Output the (x, y) coordinate of the center of the cell containing the given text.  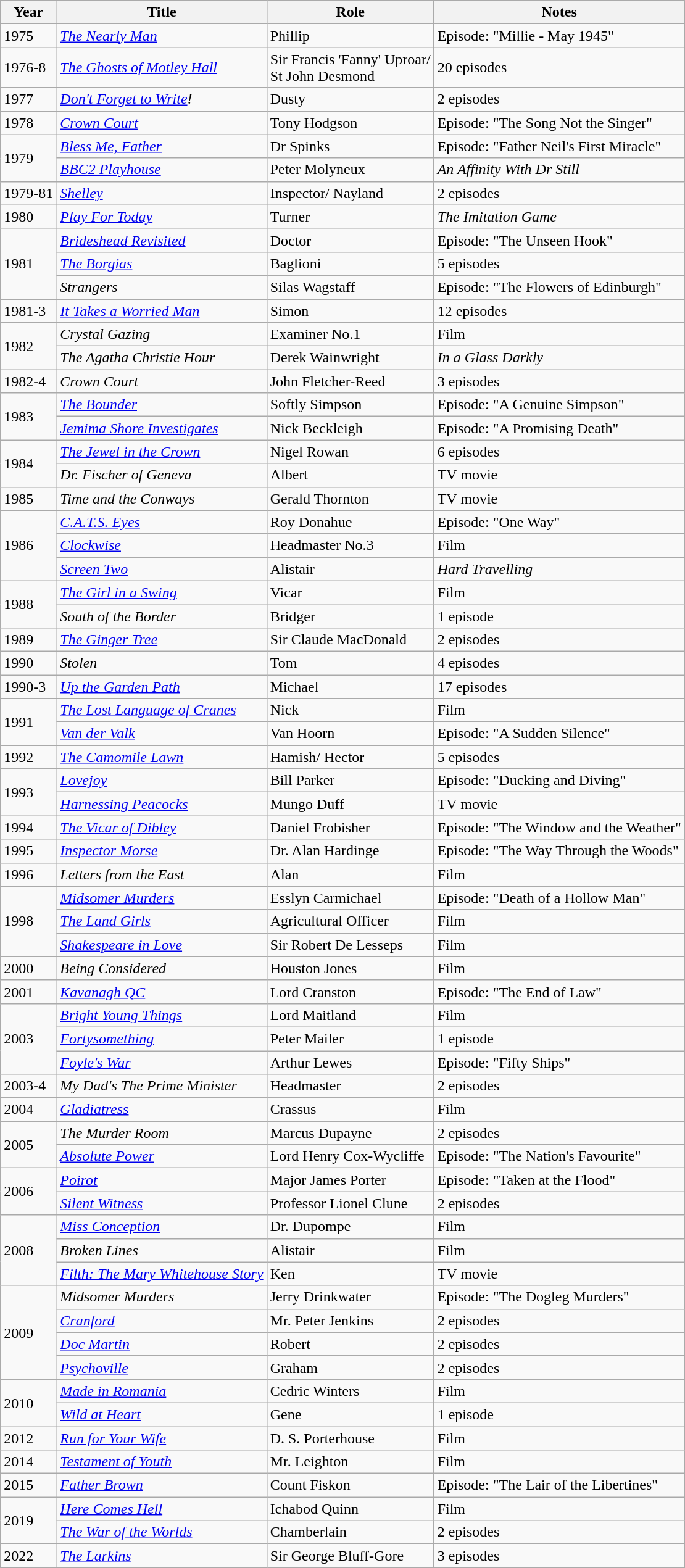
Father Brown (162, 1485)
Cedric Winters (351, 1391)
The Lost Language of Cranes (162, 710)
Dr. Alan Hardinge (351, 851)
1979-81 (28, 193)
Run for Your Wife (162, 1438)
Harnessing Peacocks (162, 804)
1995 (28, 851)
1986 (28, 545)
Episode: "Father Neil's First Miracle" (559, 146)
The Vicar of Dibley (162, 828)
D. S. Porterhouse (351, 1438)
The Bounder (162, 405)
Softly Simpson (351, 405)
Screen Two (162, 569)
Lord Maitland (351, 1015)
It Takes a Worried Man (162, 310)
2022 (28, 1556)
Roy Donahue (351, 522)
1983 (28, 417)
The Ghosts of Motley Hall (162, 68)
Headmaster No.3 (351, 545)
Letters from the East (162, 874)
The Land Girls (162, 921)
1984 (28, 463)
Time and the Conways (162, 499)
Crystal Gazing (162, 334)
Silas Wagstaff (351, 287)
2005 (28, 1145)
Chamberlain (351, 1532)
Bill Parker (351, 781)
Sir Claude MacDonald (351, 639)
Dr Spinks (351, 146)
The War of the Worlds (162, 1532)
Mr. Leighton (351, 1462)
Made in Romania (162, 1391)
Daniel Frobisher (351, 828)
John Fletcher-Reed (351, 381)
Mr. Peter Jenkins (351, 1321)
1985 (28, 499)
Peter Molyneux (351, 170)
Here Comes Hell (162, 1509)
Episode: "The Way Through the Woods" (559, 851)
1981 (28, 263)
1979 (28, 158)
Agricultural Officer (351, 921)
Jemima Shore Investigates (162, 428)
Bridger (351, 616)
1992 (28, 757)
Sir George Bluff-Gore (351, 1556)
Episode: "A Sudden Silence" (559, 734)
Strangers (162, 287)
2006 (28, 1192)
Doctor (351, 240)
1994 (28, 828)
Dr. Fischer of Geneva (162, 475)
Notes (559, 12)
Tom (351, 663)
1982 (28, 346)
Sir Francis 'Fanny' Uproar/St John Desmond (351, 68)
2003-4 (28, 1086)
The Jewel in the Crown (162, 452)
Headmaster (351, 1086)
20 episodes (559, 68)
The Nearly Man (162, 36)
Lord Henry Cox-Wycliffe (351, 1156)
Esslyn Carmichael (351, 898)
The Murder Room (162, 1133)
Kavanagh QC (162, 992)
My Dad's The Prime Minister (162, 1086)
Graham (351, 1367)
Year (28, 12)
Title (162, 12)
1977 (28, 99)
Bless Me, Father (162, 146)
Filth: The Mary Whitehouse Story (162, 1274)
Mungo Duff (351, 804)
Baglioni (351, 263)
2008 (28, 1250)
17 episodes (559, 687)
Clockwise (162, 545)
Marcus Dupayne (351, 1133)
Nick Beckleigh (351, 428)
Episode: "Taken at the Flood" (559, 1180)
2010 (28, 1403)
Simon (351, 310)
Cranford (162, 1321)
1978 (28, 123)
Stolen (162, 663)
Vicar (351, 592)
Crassus (351, 1110)
Episode: "The Song Not the Singer" (559, 123)
2004 (28, 1110)
Episode: "Millie - May 1945" (559, 36)
Nick (351, 710)
Episode: "A Genuine Simpson" (559, 405)
2000 (28, 968)
The Imitation Game (559, 217)
Foyle's War (162, 1062)
The Girl in a Swing (162, 592)
2003 (28, 1039)
Dusty (351, 99)
Lovejoy (162, 781)
2014 (28, 1462)
South of the Border (162, 616)
Silent Witness (162, 1203)
The Larkins (162, 1556)
Episode: "The Window and the Weather" (559, 828)
Sir Robert De Lesseps (351, 945)
Doc Martin (162, 1344)
Don't Forget to Write! (162, 99)
1982-4 (28, 381)
Episode: "Fifty Ships" (559, 1062)
Play For Today (162, 217)
Shelley (162, 193)
Poirot (162, 1180)
The Ginger Tree (162, 639)
The Agatha Christie Hour (162, 358)
2019 (28, 1520)
Inspector/ Nayland (351, 193)
Up the Garden Path (162, 687)
1980 (28, 217)
Michael (351, 687)
The Camomile Lawn (162, 757)
Episode: "The Lair of the Libertines" (559, 1485)
Tony Hodgson (351, 123)
Being Considered (162, 968)
Gene (351, 1414)
Testament of Youth (162, 1462)
Dr. Dupompe (351, 1227)
Episode: "One Way" (559, 522)
Wild at Heart (162, 1414)
2001 (28, 992)
6 episodes (559, 452)
Episode: "Ducking and Diving" (559, 781)
12 episodes (559, 310)
1988 (28, 604)
2009 (28, 1332)
Bright Young Things (162, 1015)
BBC2 Playhouse (162, 170)
Alan (351, 874)
1976-8 (28, 68)
Derek Wainwright (351, 358)
Phillip (351, 36)
2015 (28, 1485)
1975 (28, 36)
Episode: "Death of a Hollow Man" (559, 898)
Robert (351, 1344)
1990-3 (28, 687)
Ichabod Quinn (351, 1509)
Houston Jones (351, 968)
Major James Porter (351, 1180)
Gladiatress (162, 1110)
Shakespeare in Love (162, 945)
1981-3 (28, 310)
Gerald Thornton (351, 499)
Psychoville (162, 1367)
Van Hoorn (351, 734)
1996 (28, 874)
1990 (28, 663)
Peter Mailer (351, 1039)
Episode: "The Nation's Favourite" (559, 1156)
Broken Lines (162, 1250)
Lord Cranston (351, 992)
Brideshead Revisited (162, 240)
Episode: "The End of Law" (559, 992)
Hamish/ Hector (351, 757)
Role (351, 12)
C.A.T.S. Eyes (162, 522)
2012 (28, 1438)
Fortysomething (162, 1039)
Episode: "The Flowers of Edinburgh" (559, 287)
Episode: "The Dogleg Murders" (559, 1297)
1989 (28, 639)
Van der Valk (162, 734)
Ken (351, 1274)
Episode: "A Promising Death" (559, 428)
Jerry Drinkwater (351, 1297)
Professor Lionel Clune (351, 1203)
1998 (28, 921)
Albert (351, 475)
Examiner No.1 (351, 334)
Absolute Power (162, 1156)
Nigel Rowan (351, 452)
Arthur Lewes (351, 1062)
1991 (28, 722)
Turner (351, 217)
Episode: "The Unseen Hook" (559, 240)
Hard Travelling (559, 569)
In a Glass Darkly (559, 358)
An Affinity With Dr Still (559, 170)
Inspector Morse (162, 851)
4 episodes (559, 663)
Miss Conception (162, 1227)
Count Fiskon (351, 1485)
The Borgias (162, 263)
1993 (28, 792)
